From the cell containing the given text, extract its center point as (x, y) coordinate. 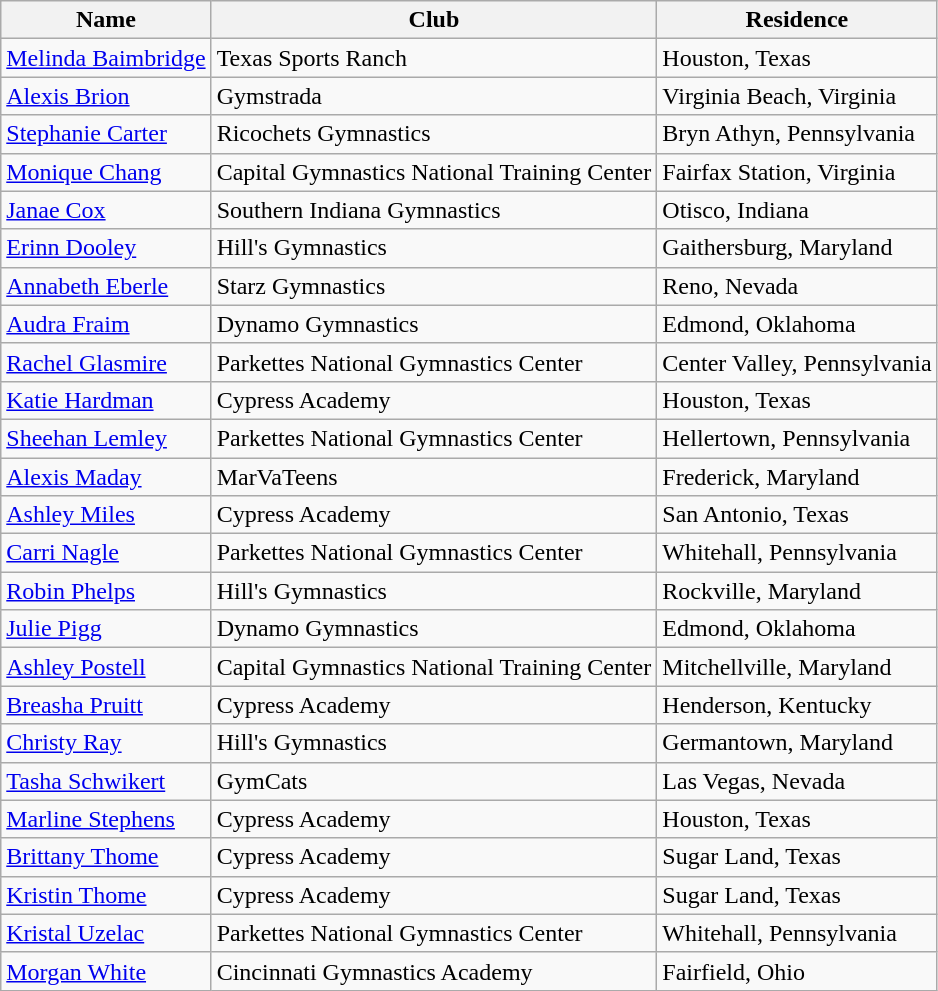
Stephanie Carter (106, 134)
Club (434, 20)
Gaithersburg, Maryland (797, 248)
Erinn Dooley (106, 248)
Rachel Glasmire (106, 362)
Kristin Thome (106, 895)
Ashley Postell (106, 667)
Alexis Brion (106, 96)
Residence (797, 20)
Ashley Miles (106, 515)
Sheehan Lemley (106, 438)
Germantown, Maryland (797, 743)
Julie Pigg (106, 629)
Frederick, Maryland (797, 477)
Cincinnati Gymnastics Academy (434, 971)
Kristal Uzelac (106, 933)
Starz Gymnastics (434, 286)
MarVaTeens (434, 477)
Henderson, Kentucky (797, 705)
Reno, Nevada (797, 286)
Mitchellville, Maryland (797, 667)
Name (106, 20)
Bryn Athyn, Pennsylvania (797, 134)
Robin Phelps (106, 591)
Texas Sports Ranch (434, 58)
Marline Stephens (106, 819)
GymCats (434, 781)
Brittany Thome (106, 857)
Virginia Beach, Virginia (797, 96)
Hellertown, Pennsylvania (797, 438)
Otisco, Indiana (797, 210)
Fairfax Station, Virginia (797, 172)
Audra Fraim (106, 324)
Southern Indiana Gymnastics (434, 210)
Fairfield, Ohio (797, 971)
Melinda Baimbridge (106, 58)
Breasha Pruitt (106, 705)
Katie Hardman (106, 400)
Monique Chang (106, 172)
Morgan White (106, 971)
San Antonio, Texas (797, 515)
Las Vegas, Nevada (797, 781)
Annabeth Eberle (106, 286)
Janae Cox (106, 210)
Center Valley, Pennsylvania (797, 362)
Ricochets Gymnastics (434, 134)
Gymstrada (434, 96)
Rockville, Maryland (797, 591)
Carri Nagle (106, 553)
Tasha Schwikert (106, 781)
Alexis Maday (106, 477)
Christy Ray (106, 743)
